Return (x, y) of the center of cell containing provided text 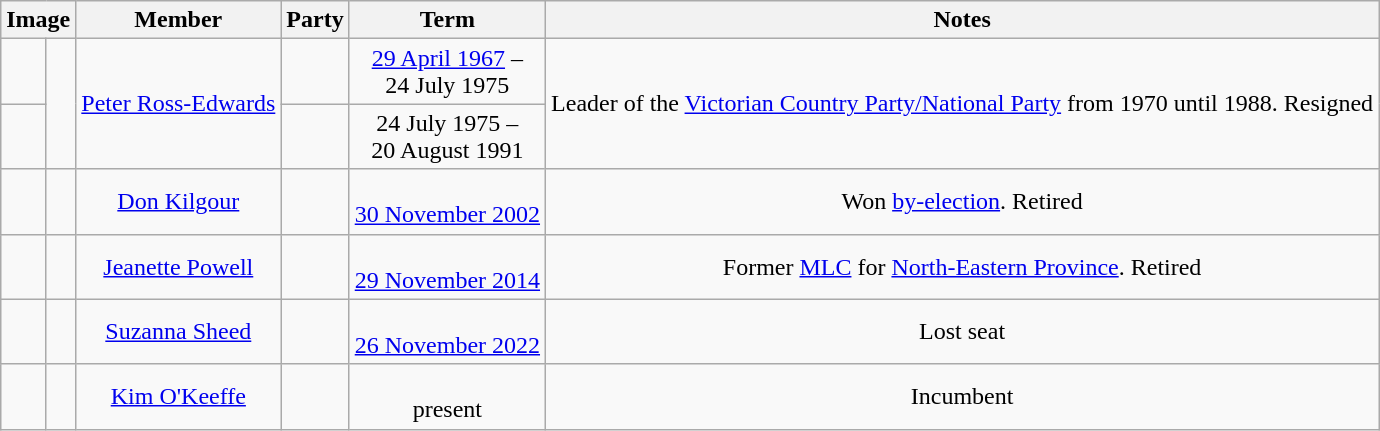
29 November 2014 (447, 266)
Lost seat (962, 332)
Don Kilgour (178, 202)
Kim O'Keeffe (178, 396)
30 November 2002 (447, 202)
Won by-election. Retired (962, 202)
Term (447, 20)
Member (178, 20)
Notes (962, 20)
24 July 1975 – 20 August 1991 (447, 136)
Image (38, 20)
Party (315, 20)
Peter Ross-Edwards (178, 104)
present (447, 396)
Suzanna Sheed (178, 332)
Former MLC for North-Eastern Province. Retired (962, 266)
Incumbent (962, 396)
Leader of the Victorian Country Party/National Party from 1970 until 1988. Resigned (962, 104)
Jeanette Powell (178, 266)
26 November 2022 (447, 332)
29 April 1967 – 24 July 1975 (447, 72)
